Scan for the cell matching the given text and deliver its [X, Y] coordinate at center. 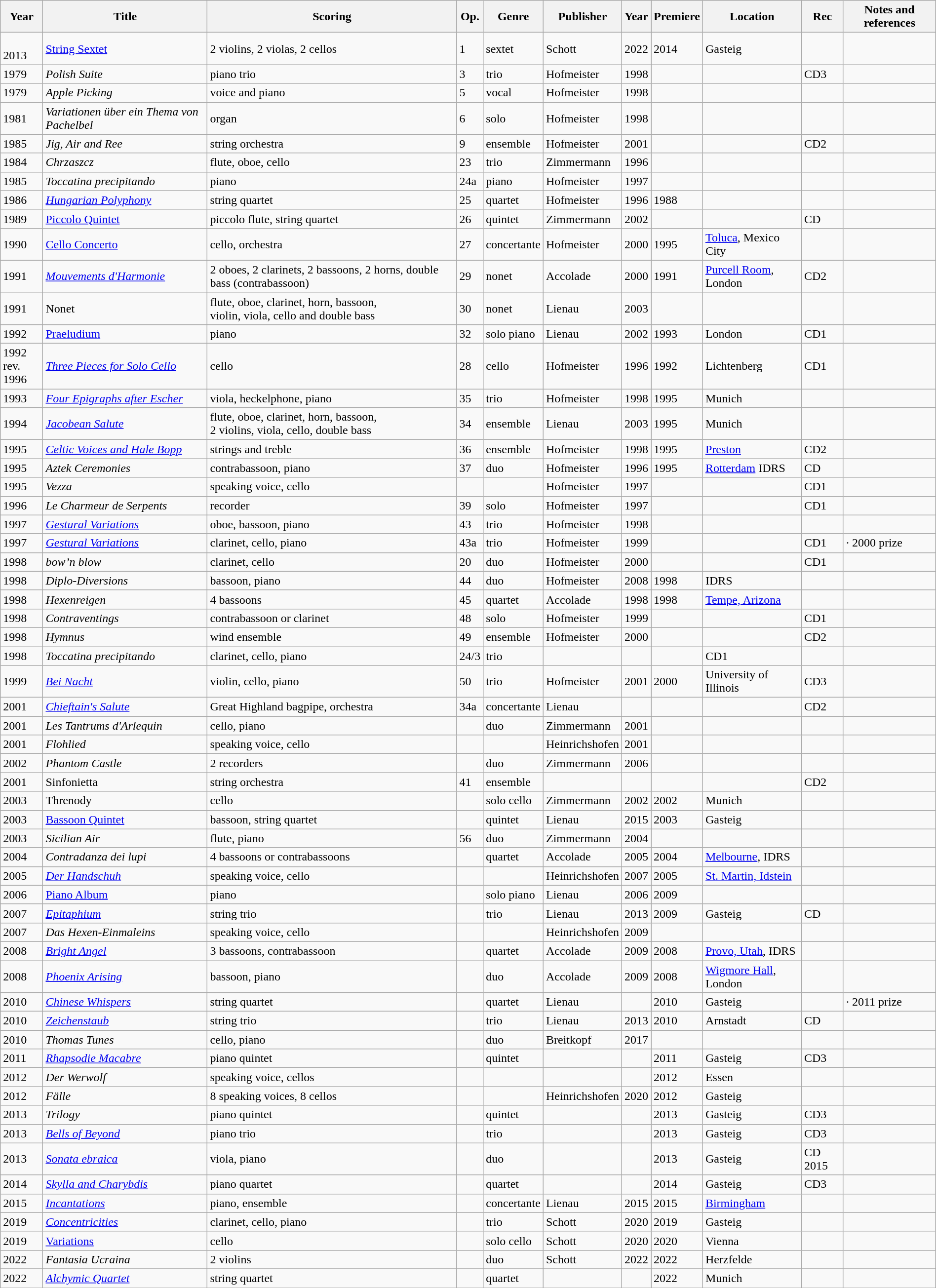
Wigmore Hall, London [752, 976]
56 [470, 838]
University of Illinois [752, 681]
32 [470, 334]
8 speaking voices, 8 cellos [332, 1096]
Apple Picking [125, 93]
Bright Angel [125, 951]
String Sextet [125, 48]
voice and piano [332, 93]
Trilogy [125, 1115]
Scoring [332, 17]
Hungarian Polyphony [125, 200]
Mouvements d'Harmonie [125, 276]
2017 [637, 1040]
speaking voice, cellos [332, 1077]
26 [470, 219]
IDRS [752, 581]
flute, oboe, cello [332, 162]
Great Highland bagpipe, orchestra [332, 707]
Piano Album [125, 895]
Jig, Air and Ree [125, 144]
contrabassoon or clarinet [332, 618]
viola, piano [332, 1159]
Chrzaszcz [125, 162]
Threnody [125, 801]
Sonata ebraica [125, 1159]
Lichtenberg [752, 366]
34 [470, 424]
organ [332, 118]
37 [470, 468]
1986 [22, 200]
clarinet, cello [332, 562]
49 [470, 637]
3 bassoons, contrabassoon [332, 951]
piccolo flute, string quartet [332, 219]
Thomas Tunes [125, 1040]
28 [470, 366]
Breitkopf [583, 1040]
recorder [332, 506]
Phantom Castle [125, 763]
Rotterdam IDRS [752, 468]
Flohlied [125, 744]
Sinfonietta [125, 782]
Arnstadt [752, 1021]
Genre [513, 17]
Contradanza dei lupi [125, 857]
29 [470, 276]
Birmingham [752, 1203]
1984 [22, 162]
Four Epigraphs after Escher [125, 398]
1981 [22, 118]
Contraventings [125, 618]
Praeludium [125, 334]
4 bassoons [332, 599]
Hexenreigen [125, 599]
Bei Nacht [125, 681]
1992 rev. 1996 [22, 366]
Hymnus [125, 637]
25 [470, 200]
Provo, Utah, IDRS [752, 951]
4 bassoons or contrabassoons [332, 857]
44 [470, 581]
wind ensemble [332, 637]
48 [470, 618]
Bells of Beyond [125, 1133]
Melbourne, IDRS [752, 857]
27 [470, 244]
Vezza [125, 487]
bow’n blow [125, 562]
Rhapsodie Macabre [125, 1058]
Preston [752, 449]
Nonet [125, 308]
contrabassoon, piano [332, 468]
cello, orchestra [332, 244]
Les Tantrums d'Arlequin [125, 726]
36 [470, 449]
Fantasia Ucraina [125, 1259]
3 [470, 74]
Concentricities [125, 1222]
Der Werwolf [125, 1077]
43 [470, 524]
bassoon, string quartet [332, 820]
flute, oboe, clarinet, horn, bassoon, 2 violins, viola, cello, double bass [332, 424]
Phoenix Arising [125, 976]
1994 [22, 424]
strings and treble [332, 449]
Alchymic Quartet [125, 1278]
violin, cello, piano [332, 681]
Incantations [125, 1203]
Le Charmeur de Serpents [125, 506]
Diplo-Diversions [125, 581]
flute, oboe, clarinet, horn, bassoon, violin, viola, cello and double bass [332, 308]
piano quartet [332, 1184]
43a [470, 543]
Title [125, 17]
1990 [22, 244]
34a [470, 707]
Rec [822, 17]
Variationen über ein Thema von Pachelbel [125, 118]
Purcell Room, London [752, 276]
Essen [752, 1077]
· 2011 prize [890, 1002]
Der Handschuh [125, 876]
1 [470, 48]
Aztek Ceremonies [125, 468]
Epitaphium [125, 913]
flute, piano [332, 838]
· 2000 prize [890, 543]
Op. [470, 17]
Toluca, Mexico City [752, 244]
Publisher [583, 17]
Cello Concerto [125, 244]
Polish Suite [125, 74]
24a [470, 181]
30 [470, 308]
6 [470, 118]
Das Hexen-Einmaleins [125, 932]
Chieftain's Salute [125, 707]
Fälle [125, 1096]
Notes and references [890, 17]
5 [470, 93]
2 recorders [332, 763]
Celtic Voices and Hale Bopp [125, 449]
41 [470, 782]
Location [752, 17]
1989 [22, 219]
vocal [513, 93]
9 [470, 144]
Chinese Whispers [125, 1002]
oboe, bassoon, piano [332, 524]
sextet [513, 48]
Herzfelde [752, 1259]
Three Pieces for Solo Cello [125, 366]
2 violins [332, 1259]
Skylla and Charybdis [125, 1184]
23 [470, 162]
London [752, 334]
CD 2015 [822, 1159]
2 oboes, 2 clarinets, 2 bassoons, 2 horns, double bass (contrabassoon) [332, 276]
Jacobean Salute [125, 424]
piano, ensemble [332, 1203]
45 [470, 599]
50 [470, 681]
Piccolo Quintet [125, 219]
2 violins, 2 violas, 2 cellos [332, 48]
20 [470, 562]
1988 [677, 200]
Tempe, Arizona [752, 599]
Variations [125, 1241]
viola, heckelphone, piano [332, 398]
Vienna [752, 1241]
Bassoon Quintet [125, 820]
Zeichenstaub [125, 1021]
35 [470, 398]
Sicilian Air [125, 838]
Premiere [677, 17]
St. Martin, Idstein [752, 876]
39 [470, 506]
24/3 [470, 656]
